Extract the (x, y) coordinate from the center of the cell holding the provided text.  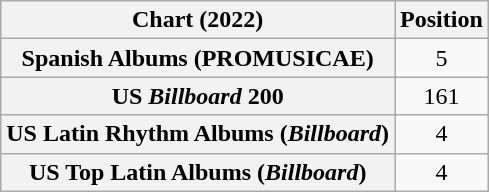
Position (442, 20)
Spanish Albums (PROMUSICAE) (198, 58)
US Latin Rhythm Albums (Billboard) (198, 134)
161 (442, 96)
US Billboard 200 (198, 96)
US Top Latin Albums (Billboard) (198, 172)
Chart (2022) (198, 20)
5 (442, 58)
